Find where the given text appears and provide that cell's center as [x, y] coordinate. 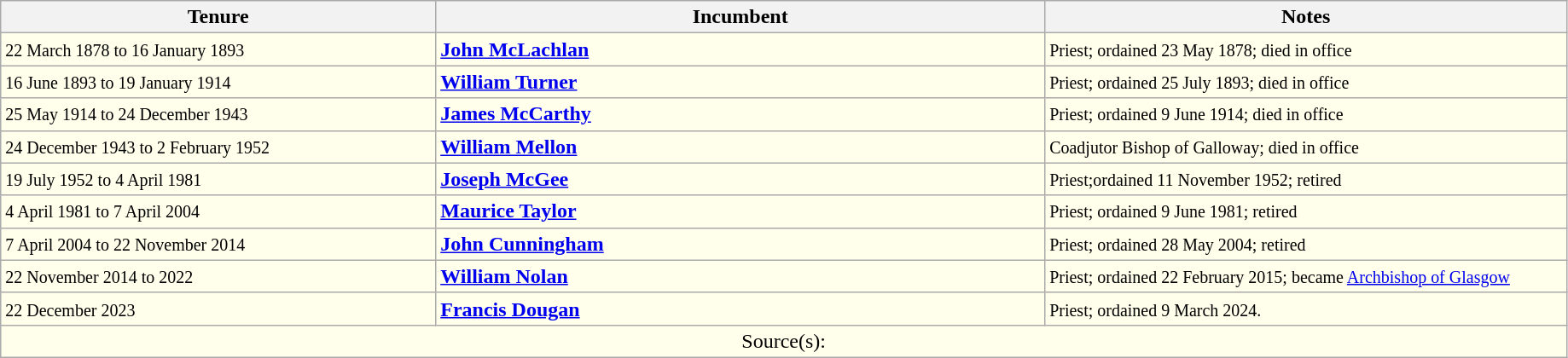
Priest; ordained 23 May 1878; died in office [1306, 49]
22 November 2014 to 2022 [218, 276]
Maurice Taylor [740, 211]
Priest; ordained 28 May 2004; retired [1306, 244]
Priest;ordained 11 November 1952; retired [1306, 179]
Source(s): [784, 341]
19 July 1952 to 4 April 1981 [218, 179]
Joseph McGee [740, 179]
John McLachlan [740, 49]
16 June 1893 to 19 January 1914 [218, 82]
Priest; ordained 9 March 2024. [1306, 309]
William Turner [740, 82]
James McCarthy [740, 114]
25 May 1914 to 24 December 1943 [218, 114]
Priest; ordained 9 June 1981; retired [1306, 211]
Coadjutor Bishop of Galloway; died in office [1306, 147]
Priest; ordained 22 February 2015; became Archbishop of Glasgow [1306, 276]
Notes [1306, 17]
Francis Dougan [740, 309]
22 March 1878 to 16 January 1893 [218, 49]
4 April 1981 to 7 April 2004 [218, 211]
24 December 1943 to 2 February 1952 [218, 147]
22 December 2023 [218, 309]
Priest; ordained 9 June 1914; died in office [1306, 114]
Priest; ordained 25 July 1893; died in office [1306, 82]
7 April 2004 to 22 November 2014 [218, 244]
Tenure [218, 17]
William Mellon [740, 147]
William Nolan [740, 276]
Incumbent [740, 17]
John Cunningham [740, 244]
